Pinpoint the cell where the given text exists, returning its [x, y] midpoint coordinate. 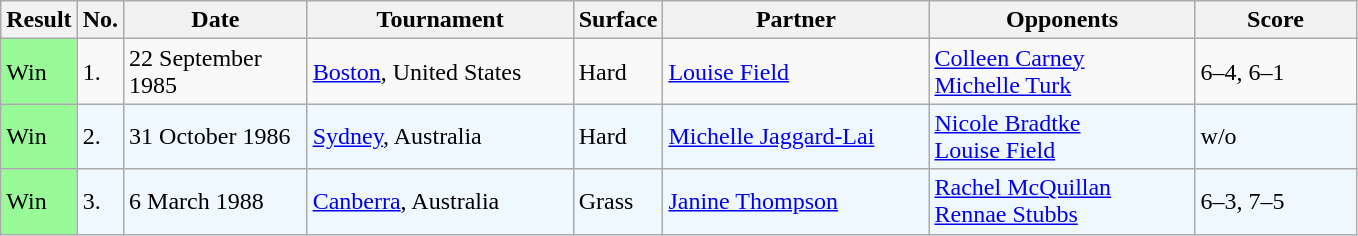
Opponents [1062, 20]
Surface [618, 20]
31 October 1986 [216, 136]
2. [100, 136]
Colleen Carney Michelle Turk [1062, 72]
6–4, 6–1 [1276, 72]
1. [100, 72]
No. [100, 20]
Nicole Bradtke Louise Field [1062, 136]
w/o [1276, 136]
Result [39, 20]
22 September 1985 [216, 72]
Rachel McQuillan Rennae Stubbs [1062, 202]
Tournament [440, 20]
Louise Field [796, 72]
Janine Thompson [796, 202]
Date [216, 20]
3. [100, 202]
Grass [618, 202]
Partner [796, 20]
Michelle Jaggard-Lai [796, 136]
6–3, 7–5 [1276, 202]
Score [1276, 20]
Canberra, Australia [440, 202]
Sydney, Australia [440, 136]
Boston, United States [440, 72]
6 March 1988 [216, 202]
